For the text-containing cell, return its midpoint in [x, y] coordinate format. 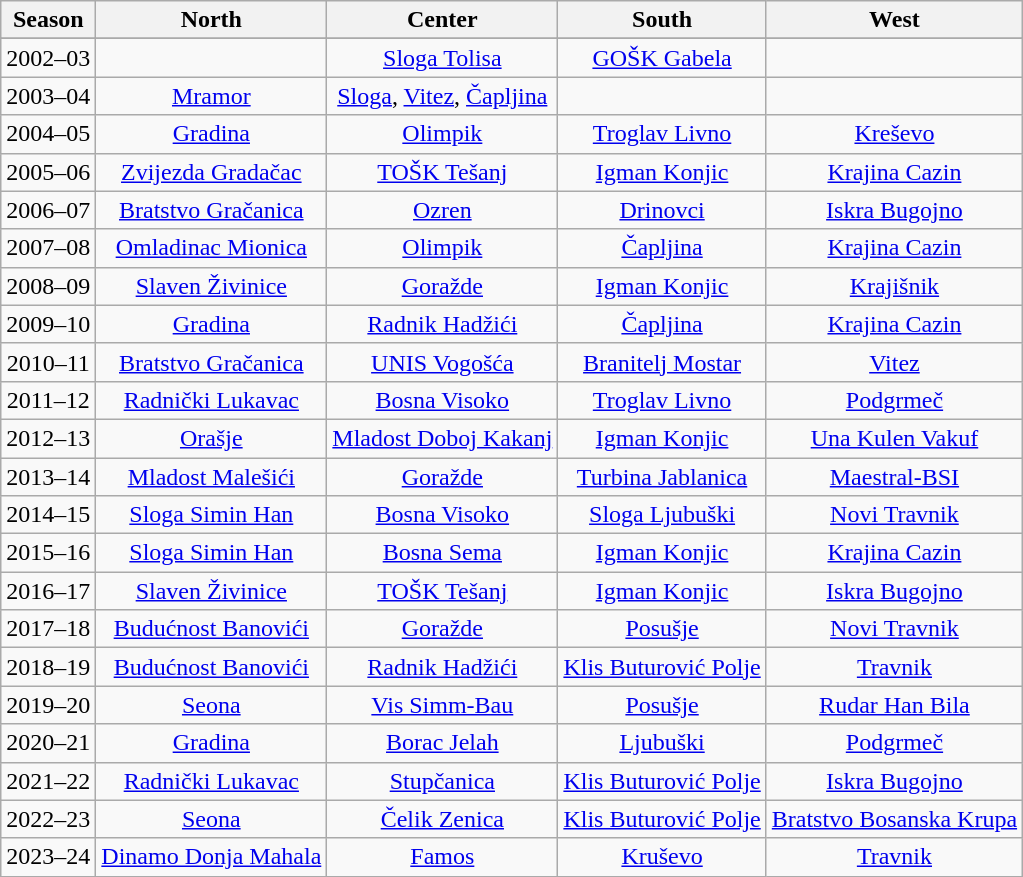
Sloga Ljubuški [662, 515]
Una Kulen Vakuf [894, 438]
Borac Jelah [442, 743]
2017–18 [48, 629]
2003–04 [48, 96]
Branitelj Mostar [662, 362]
Orašje [212, 438]
2021–22 [48, 781]
2006–07 [48, 210]
Omladinac Mionica [212, 248]
Maestral-BSI [894, 477]
Turbina Jablanica [662, 477]
Sloga, Vitez, Čapljina [442, 96]
2018–19 [48, 667]
Mladost Doboj Kakanj [442, 438]
2007–08 [48, 248]
2016–17 [48, 591]
UNIS Vogošća [442, 362]
Bratstvo Bosanska Krupa [894, 819]
2013–14 [48, 477]
Stupčanica [442, 781]
2009–10 [48, 324]
2023–24 [48, 857]
Dinamo Donja Mahala [212, 857]
Center [442, 20]
2014–15 [48, 515]
Zvijezda Gradačac [212, 172]
2010–11 [48, 362]
2020–21 [48, 743]
2002–03 [48, 58]
2022–23 [48, 819]
Bosna Sema [442, 553]
2012–13 [48, 438]
2008–09 [48, 286]
GOŠK Gabela [662, 58]
2015–16 [48, 553]
2011–12 [48, 400]
Rudar Han Bila [894, 705]
Krajišnik [894, 286]
Mramor [212, 96]
Kreševo [894, 134]
South [662, 20]
Ljubuški [662, 743]
Vis Simm-Bau [442, 705]
Vitez [894, 362]
West [894, 20]
Season [48, 20]
North [212, 20]
2004–05 [48, 134]
Drinovci [662, 210]
Famos [442, 857]
Čelik Zenica [442, 819]
2005–06 [48, 172]
Kruševo [662, 857]
2019–20 [48, 705]
Sloga Tolisa [442, 58]
Ozren [442, 210]
Mladost Malešići [212, 477]
